From the cell containing the given text, extract its center point as [X, Y] coordinate. 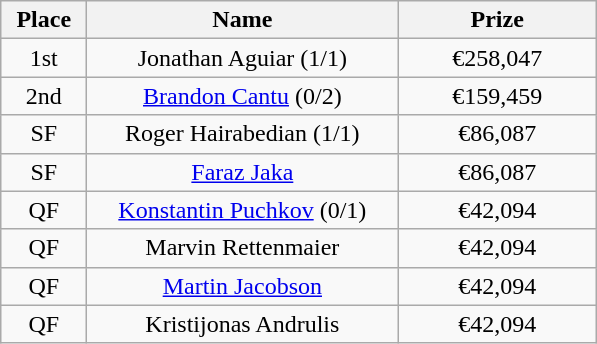
Prize [498, 20]
Marvin Rettenmaier [242, 248]
Jonathan Aguiar (1/1) [242, 58]
€258,047 [498, 58]
Kristijonas Andrulis [242, 324]
Place [44, 20]
Roger Hairabedian (1/1) [242, 134]
Name [242, 20]
Konstantin Puchkov (0/1) [242, 210]
€159,459 [498, 96]
1st [44, 58]
Faraz Jaka [242, 172]
Martin Jacobson [242, 286]
2nd [44, 96]
Brandon Cantu (0/2) [242, 96]
